From the cell containing the given text, extract its center point as (x, y) coordinate. 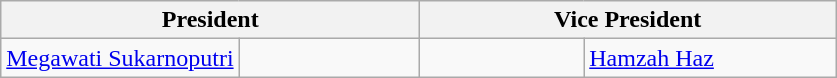
Megawati Sukarnoputri (120, 58)
President (210, 20)
Hamzah Haz (710, 58)
Vice President (628, 20)
